Capture the cell that displays the provided text and extract its [x, y] central coordinate. 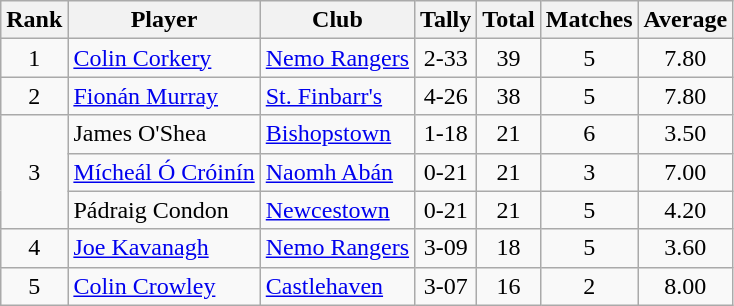
Bishopstown [337, 134]
Club [337, 20]
Tally [446, 20]
Player [164, 20]
3-07 [446, 286]
Matches [589, 20]
1 [34, 58]
Pádraig Condon [164, 210]
Naomh Abán [337, 172]
1-18 [446, 134]
St. Finbarr's [337, 96]
Rank [34, 20]
6 [589, 134]
Castlehaven [337, 286]
Colin Crowley [164, 286]
Joe Kavanagh [164, 248]
James O'Shea [164, 134]
4 [34, 248]
3-09 [446, 248]
Fionán Murray [164, 96]
16 [509, 286]
Newcestown [337, 210]
Average [686, 20]
Total [509, 20]
39 [509, 58]
38 [509, 96]
4.20 [686, 210]
8.00 [686, 286]
Colin Corkery [164, 58]
7.00 [686, 172]
4-26 [446, 96]
2-33 [446, 58]
3.60 [686, 248]
Mícheál Ó Cróinín [164, 172]
18 [509, 248]
3.50 [686, 134]
